Search for the cell housing the specified text and yield its (X, Y) center coordinate. 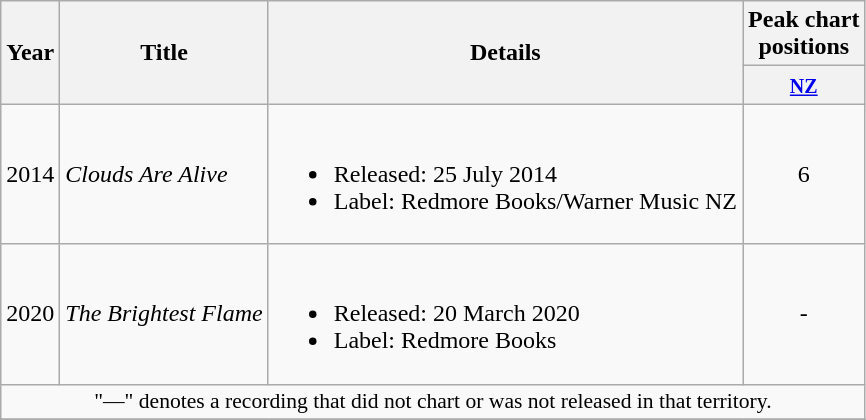
Released: 20 March 2020Label: Redmore Books (505, 314)
The Brightest Flame (164, 314)
- (804, 314)
Details (505, 52)
2020 (30, 314)
Clouds Are Alive (164, 174)
Peak chartpositions (804, 34)
6 (804, 174)
Title (164, 52)
2014 (30, 174)
Released: 25 July 2014Label: Redmore Books/Warner Music NZ (505, 174)
Year (30, 52)
NZ (804, 85)
"—" denotes a recording that did not chart or was not released in that territory. (433, 402)
